Identify which cell holds the provided text, then report its (X, Y) central coordinate. 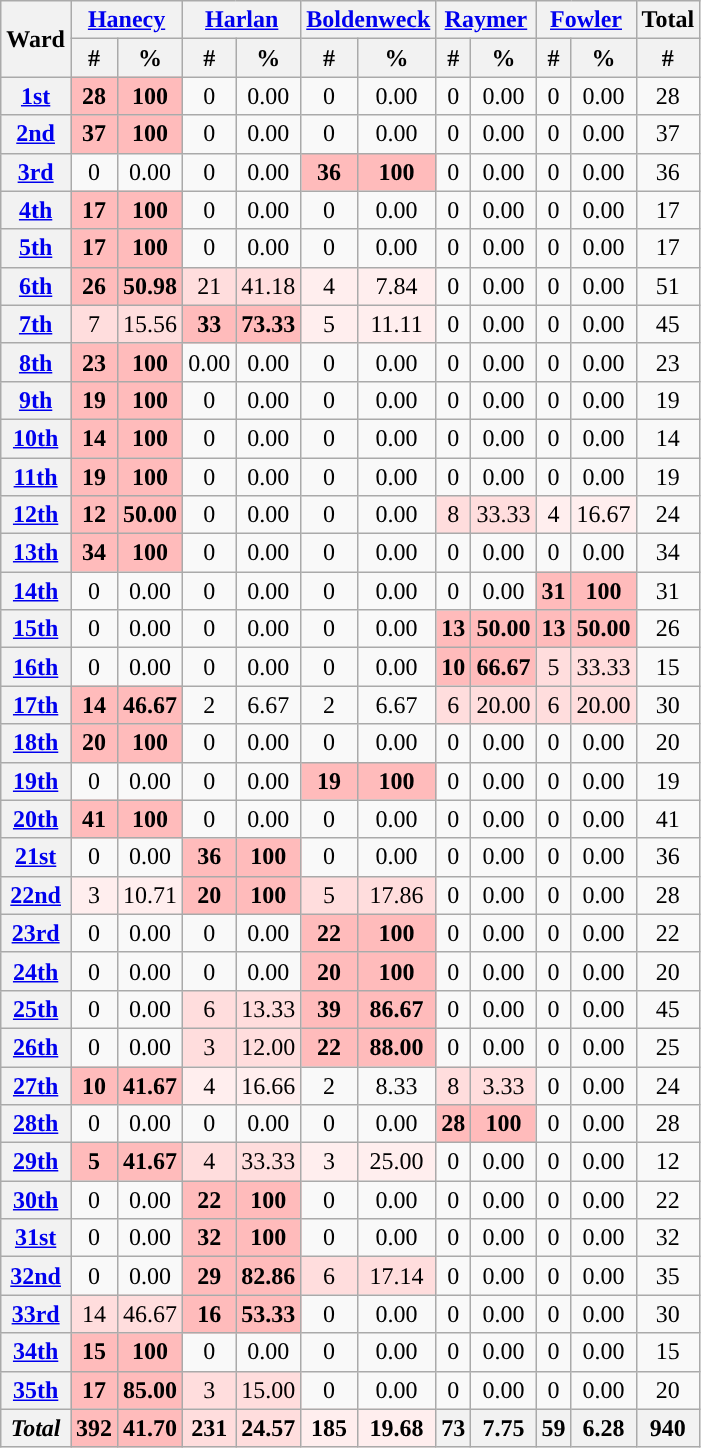
34th (36, 1352)
231 (210, 1428)
16.66 (268, 1085)
20th (36, 819)
3.33 (504, 1085)
17th (36, 705)
21 (210, 286)
7.75 (504, 1428)
Harlan (242, 20)
11.11 (396, 324)
15th (36, 629)
88.00 (396, 1047)
25 (668, 1047)
Hanecy (126, 20)
50.98 (150, 286)
3rd (36, 172)
86.67 (396, 1009)
30th (36, 1200)
82.86 (268, 1276)
11th (36, 477)
18th (36, 743)
22nd (36, 895)
1st (36, 96)
8th (36, 362)
17.14 (396, 1276)
185 (330, 1428)
13th (36, 553)
25th (36, 1009)
33rd (36, 1314)
28th (36, 1124)
21st (36, 857)
7.84 (396, 286)
19.68 (396, 1428)
73 (454, 1428)
32nd (36, 1276)
53.33 (268, 1314)
10th (36, 438)
17.86 (396, 895)
29th (36, 1162)
10.71 (150, 895)
19th (36, 781)
35th (36, 1390)
73.33 (268, 324)
16 (210, 1314)
24.57 (268, 1428)
29 (210, 1276)
27th (36, 1085)
12.00 (268, 1047)
16th (36, 667)
6th (36, 286)
24th (36, 971)
85.00 (150, 1390)
25.00 (396, 1162)
Raymer (486, 20)
392 (94, 1428)
Fowler (586, 20)
14th (36, 591)
15.56 (150, 324)
59 (554, 1428)
51 (668, 286)
39 (330, 1009)
Ward (36, 39)
4th (36, 210)
9th (36, 400)
33 (210, 324)
41.70 (150, 1428)
31st (36, 1238)
5th (36, 248)
13.33 (268, 1009)
66.67 (504, 667)
940 (668, 1428)
12th (36, 515)
7 (94, 324)
26th (36, 1047)
15.00 (268, 1390)
2nd (36, 134)
35 (668, 1276)
41.18 (268, 286)
16.67 (604, 515)
8.33 (396, 1085)
6.28 (604, 1428)
23rd (36, 933)
7th (36, 324)
Boldenweck (368, 20)
